Pinpoint the cell where the given text exists, returning its (x, y) midpoint coordinate. 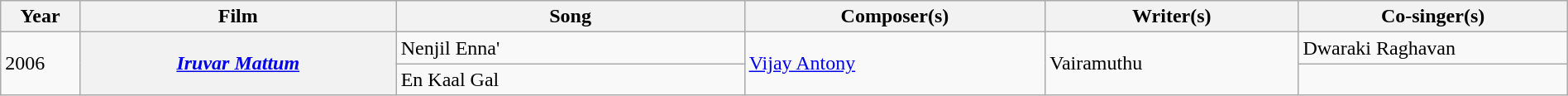
Nenjil Enna' (571, 48)
Vijay Antony (895, 64)
Film (238, 17)
Writer(s) (1172, 17)
Composer(s) (895, 17)
En Kaal Gal (571, 79)
Dwaraki Raghavan (1432, 48)
Vairamuthu (1172, 64)
Song (571, 17)
2006 (41, 64)
Iruvar Mattum (238, 64)
Co-singer(s) (1432, 17)
Year (41, 17)
